Output the [X, Y] coordinate of the center of the cell containing the given text.  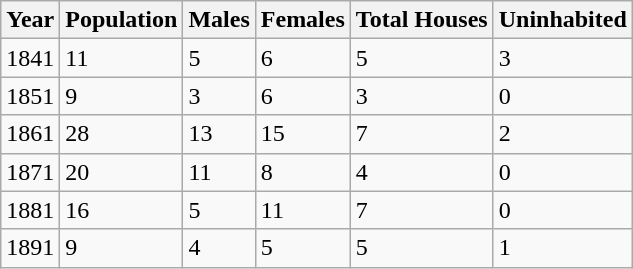
1881 [30, 210]
1841 [30, 58]
15 [302, 134]
2 [562, 134]
20 [122, 172]
Uninhabited [562, 20]
Total Houses [422, 20]
1 [562, 248]
Population [122, 20]
28 [122, 134]
1891 [30, 248]
8 [302, 172]
1851 [30, 96]
16 [122, 210]
Females [302, 20]
1871 [30, 172]
13 [219, 134]
1861 [30, 134]
Year [30, 20]
Males [219, 20]
